Pinpoint the cell where the given text exists, returning its (X, Y) midpoint coordinate. 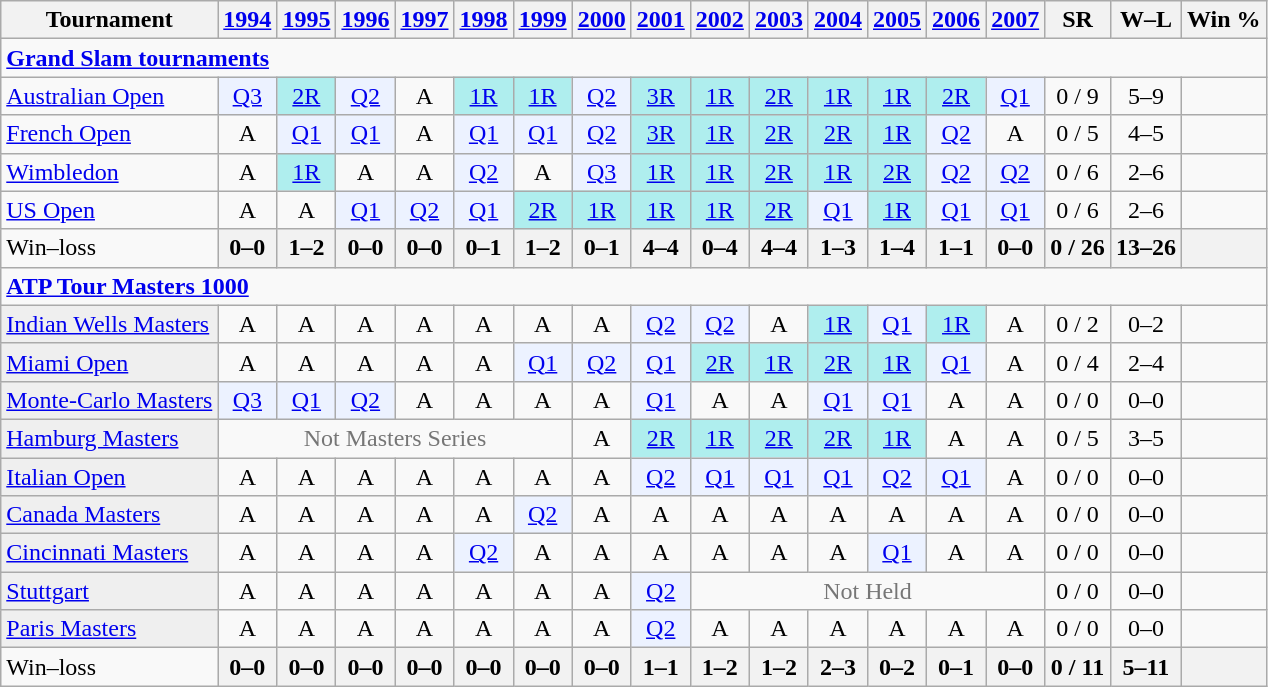
Not Masters Series (395, 438)
SR (1078, 20)
5–11 (1146, 667)
Not Held (867, 591)
2001 (660, 20)
W–L (1146, 20)
Paris Masters (110, 629)
Indian Wells Masters (110, 324)
1999 (542, 20)
0 / 4 (1078, 362)
3–5 (1146, 438)
0 / 26 (1078, 248)
US Open (110, 210)
0 / 9 (1078, 96)
1994 (248, 20)
Tournament (110, 20)
0 / 2 (1078, 324)
1–3 (838, 248)
Australian Open (110, 96)
13–26 (1146, 248)
2002 (720, 20)
2003 (778, 20)
Canada Masters (110, 515)
0–4 (720, 248)
Stuttgart (110, 591)
1996 (366, 20)
1997 (424, 20)
2–3 (838, 667)
1995 (306, 20)
ATP Tour Masters 1000 (634, 286)
2005 (896, 20)
Hamburg Masters (110, 438)
2–4 (1146, 362)
Grand Slam tournaments (634, 58)
2000 (602, 20)
Monte-Carlo Masters (110, 400)
4–5 (1146, 134)
Win % (1224, 20)
1–4 (896, 248)
5–9 (1146, 96)
2004 (838, 20)
Cincinnati Masters (110, 553)
Wimbledon (110, 172)
2006 (956, 20)
0 / 11 (1078, 667)
French Open (110, 134)
Italian Open (110, 477)
1998 (484, 20)
2007 (1016, 20)
Miami Open (110, 362)
